Identify which cell holds the provided text, then report its [x, y] central coordinate. 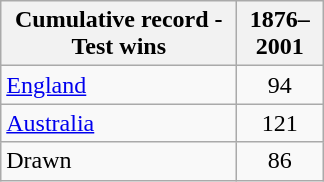
1876–2001 [280, 34]
94 [280, 85]
Australia [119, 123]
121 [280, 123]
86 [280, 161]
Drawn [119, 161]
England [119, 85]
Cumulative record - Test wins [119, 34]
